Detect which cell encompasses the target text, then output its (x, y) center coordinate. 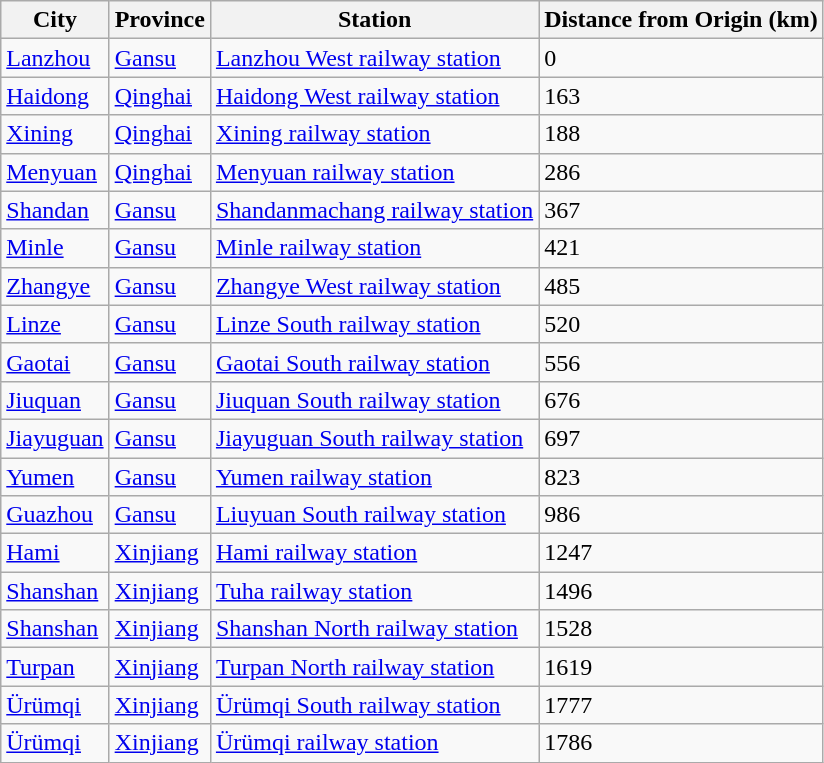
1786 (682, 743)
Jiuquan (55, 400)
Zhangye (55, 286)
0 (682, 58)
Menyuan (55, 172)
Xining railway station (374, 134)
Station (374, 20)
485 (682, 286)
Liuyuan South railway station (374, 515)
421 (682, 248)
Lanzhou (55, 58)
697 (682, 438)
Minle (55, 248)
Jiayuguan (55, 438)
1528 (682, 629)
Ürümqi railway station (374, 743)
Turpan North railway station (374, 667)
986 (682, 515)
Turpan (55, 667)
Tuha railway station (374, 591)
Haidong West railway station (374, 96)
Haidong (55, 96)
1496 (682, 591)
Hami railway station (374, 553)
Jiuquan South railway station (374, 400)
Menyuan railway station (374, 172)
1247 (682, 553)
Yumen (55, 477)
676 (682, 400)
Province (160, 20)
Shanshan North railway station (374, 629)
Shandanmachang railway station (374, 210)
Hami (55, 553)
Xining (55, 134)
City (55, 20)
Jiayuguan South railway station (374, 438)
1619 (682, 667)
188 (682, 134)
Minle railway station (374, 248)
367 (682, 210)
Linze South railway station (374, 324)
Zhangye West railway station (374, 286)
Guazhou (55, 515)
Gaotai South railway station (374, 362)
Ürümqi South railway station (374, 705)
Distance from Origin (km) (682, 20)
520 (682, 324)
Gaotai (55, 362)
1777 (682, 705)
823 (682, 477)
Linze (55, 324)
556 (682, 362)
163 (682, 96)
Shandan (55, 210)
Lanzhou West railway station (374, 58)
Yumen railway station (374, 477)
286 (682, 172)
